Search for the cell housing the specified text and yield its (x, y) center coordinate. 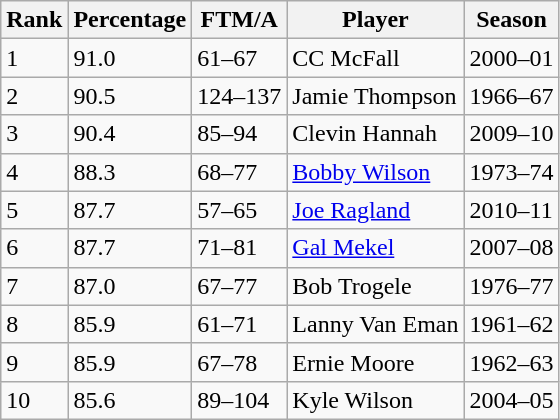
Ernie Moore (376, 362)
9 (34, 362)
1973–74 (512, 172)
67–77 (240, 286)
6 (34, 248)
1976–77 (512, 286)
91.0 (130, 58)
71–81 (240, 248)
124–137 (240, 96)
2 (34, 96)
2010–11 (512, 210)
4 (34, 172)
85.6 (130, 400)
1 (34, 58)
Clevin Hannah (376, 134)
2004–05 (512, 400)
3 (34, 134)
2007–08 (512, 248)
10 (34, 400)
Bobby Wilson (376, 172)
FTM/A (240, 20)
1961–62 (512, 324)
1962–63 (512, 362)
89–104 (240, 400)
2009–10 (512, 134)
61–67 (240, 58)
90.4 (130, 134)
Gal Mekel (376, 248)
68–77 (240, 172)
2000–01 (512, 58)
Jamie Thompson (376, 96)
Season (512, 20)
7 (34, 286)
Percentage (130, 20)
Lanny Van Eman (376, 324)
67–78 (240, 362)
Joe Ragland (376, 210)
88.3 (130, 172)
Player (376, 20)
5 (34, 210)
8 (34, 324)
CC McFall (376, 58)
57–65 (240, 210)
1966–67 (512, 96)
Bob Trogele (376, 286)
85–94 (240, 134)
87.0 (130, 286)
Rank (34, 20)
Kyle Wilson (376, 400)
90.5 (130, 96)
61–71 (240, 324)
